Return (X, Y) of the center of cell containing provided text 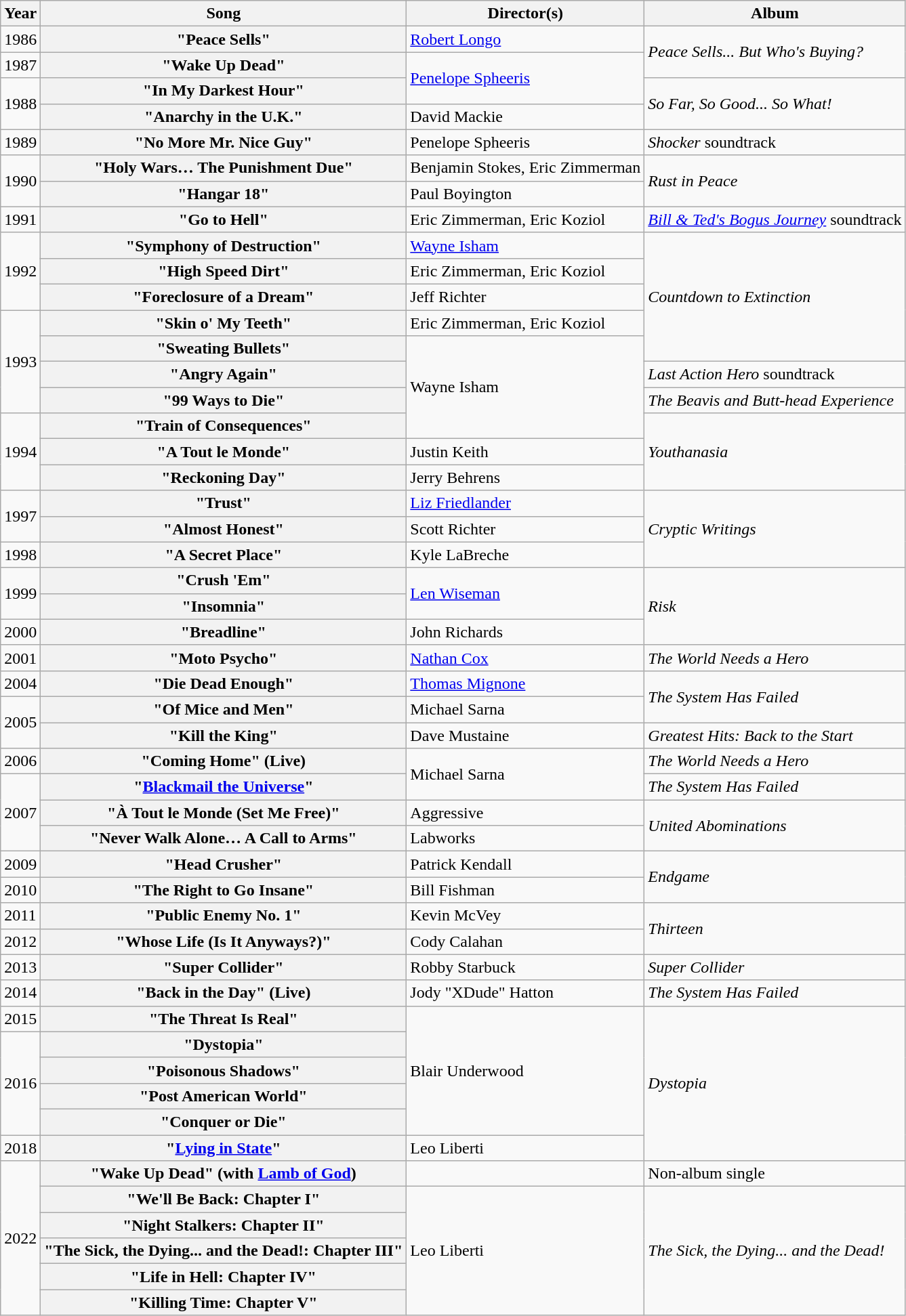
"Angry Again" (224, 375)
"Life in Hell: Chapter IV" (224, 1277)
"Die Dead Enough" (224, 683)
2000 (20, 632)
2016 (20, 1083)
1999 (20, 593)
Labworks (526, 839)
Scott Richter (526, 529)
2015 (20, 1019)
1987 (20, 65)
"Super Collider" (224, 967)
Dystopia (775, 1083)
"Go to Hell" (224, 219)
Last Action Hero soundtrack (775, 375)
"Dystopia" (224, 1044)
"Killing Time: Chapter V" (224, 1302)
Aggressive (526, 813)
"High Speed Dirt" (224, 271)
"À Tout le Monde (Set Me Free)" (224, 813)
"Kill the King" (224, 735)
"Never Walk Alone… A Call to Arms" (224, 839)
Paul Boyington (526, 194)
"The Sick, the Dying... and the Dead!: Chapter III" (224, 1251)
Blair Underwood (526, 1070)
2011 (20, 916)
"Insomnia" (224, 606)
1991 (20, 219)
"Public Enemy No. 1" (224, 916)
"The Right to Go Insane" (224, 890)
"Symphony of Destruction" (224, 245)
Jeff Richter (526, 297)
"A Tout le Monde" (224, 452)
Rust in Peace (775, 181)
Youthanasia (775, 452)
"Back in the Day" (Live) (224, 993)
"99 Ways to Die" (224, 400)
"Foreclosure of a Dream" (224, 297)
1989 (20, 142)
Risk (775, 606)
Greatest Hits: Back to the Start (775, 735)
"Lying in State" (224, 1148)
1990 (20, 181)
"We'll Be Back: Chapter I" (224, 1200)
Bill & Ted's Bogus Journey soundtrack (775, 219)
"A Secret Place" (224, 555)
Countdown to Extinction (775, 297)
Cryptic Writings (775, 529)
"Poisonous Shadows" (224, 1070)
Peace Sells... But Who's Buying? (775, 52)
"Hangar 18" (224, 194)
Benjamin Stokes, Eric Zimmerman (526, 168)
1998 (20, 555)
Justin Keith (526, 452)
"Wake Up Dead" (with Lamb of God) (224, 1174)
2006 (20, 761)
Director(s) (526, 14)
Cody Calahan (526, 941)
1997 (20, 516)
Kyle LaBreche (526, 555)
"Blackmail the Universe" (224, 787)
Kevin McVey (526, 916)
"Crush 'Em" (224, 580)
"Breadline" (224, 632)
Non-album single (775, 1174)
1993 (20, 362)
"Moto Psycho" (224, 658)
Liz Friedlander (526, 503)
2022 (20, 1238)
2001 (20, 658)
Super Collider (775, 967)
1994 (20, 452)
David Mackie (526, 116)
Patrick Kendall (526, 864)
Endgame (775, 877)
"Conquer or Die" (224, 1122)
2018 (20, 1148)
United Abominations (775, 826)
"Whose Life (Is It Anyways?)" (224, 941)
"Almost Honest" (224, 529)
"No More Mr. Nice Guy" (224, 142)
2012 (20, 941)
Shocker soundtrack (775, 142)
2009 (20, 864)
"Coming Home" (Live) (224, 761)
Robby Starbuck (526, 967)
The Sick, the Dying... and the Dead! (775, 1251)
Song (224, 14)
"Post American World" (224, 1096)
Len Wiseman (526, 593)
"The Threat Is Real" (224, 1019)
"Trust" (224, 503)
Thirteen (775, 929)
1988 (20, 104)
Nathan Cox (526, 658)
So Far, So Good... So What! (775, 104)
Dave Mustaine (526, 735)
2014 (20, 993)
2007 (20, 813)
Year (20, 14)
2013 (20, 967)
"Train of Consequences" (224, 426)
2010 (20, 890)
"Holy Wars… The Punishment Due" (224, 168)
Jody "XDude" Hatton (526, 993)
Bill Fishman (526, 890)
"Reckoning Day" (224, 477)
"Of Mice and Men" (224, 709)
"Skin o' My Teeth" (224, 323)
"Anarchy in the U.K." (224, 116)
Robert Longo (526, 39)
Thomas Mignone (526, 683)
"Sweating Bullets" (224, 349)
2005 (20, 722)
The Beavis and Butt-head Experience (775, 400)
1986 (20, 39)
"Wake Up Dead" (224, 65)
"Peace Sells" (224, 39)
Album (775, 14)
1992 (20, 271)
2004 (20, 683)
"Head Crusher" (224, 864)
Jerry Behrens (526, 477)
"Night Stalkers: Chapter II" (224, 1225)
"In My Darkest Hour" (224, 91)
John Richards (526, 632)
